Scan for the cell matching the given text and deliver its (X, Y) coordinate at center. 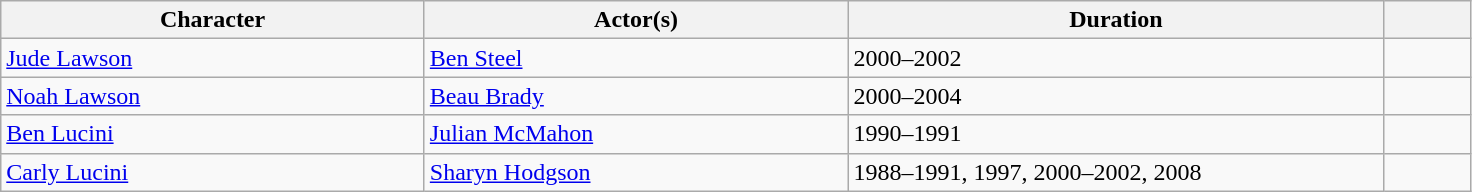
Ben Lucini (213, 134)
Duration (1116, 20)
Jude Lawson (213, 58)
Actor(s) (636, 20)
1988–1991, 1997, 2000–2002, 2008 (1116, 172)
1990–1991 (1116, 134)
Character (213, 20)
Beau Brady (636, 96)
Sharyn Hodgson (636, 172)
Carly Lucini (213, 172)
Noah Lawson (213, 96)
2000–2004 (1116, 96)
Ben Steel (636, 58)
2000–2002 (1116, 58)
Julian McMahon (636, 134)
